Identify which cell holds the provided text, then report its [X, Y] central coordinate. 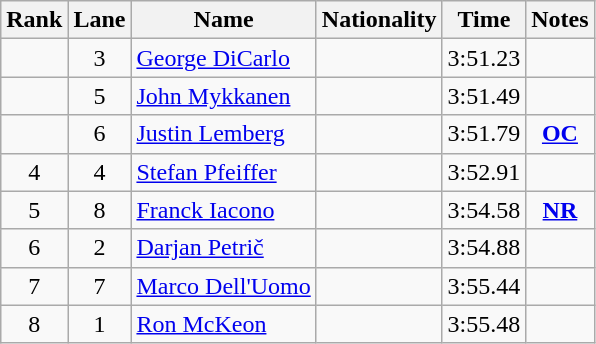
1 [100, 324]
Justin Lemberg [224, 134]
3:54.58 [484, 210]
Stefan Pfeiffer [224, 172]
OC [560, 134]
Franck Iacono [224, 210]
Nationality [379, 20]
3:52.91 [484, 172]
John Mykkanen [224, 96]
3:55.48 [484, 324]
2 [100, 248]
3:54.88 [484, 248]
Lane [100, 20]
Rank [34, 20]
Darjan Petrič [224, 248]
NR [560, 210]
3:51.23 [484, 58]
George DiCarlo [224, 58]
Marco Dell'Uomo [224, 286]
Time [484, 20]
Name [224, 20]
3:51.79 [484, 134]
3:51.49 [484, 96]
Notes [560, 20]
3:55.44 [484, 286]
Ron McKeon [224, 324]
3 [100, 58]
